For the text-containing cell, return its midpoint in [X, Y] coordinate format. 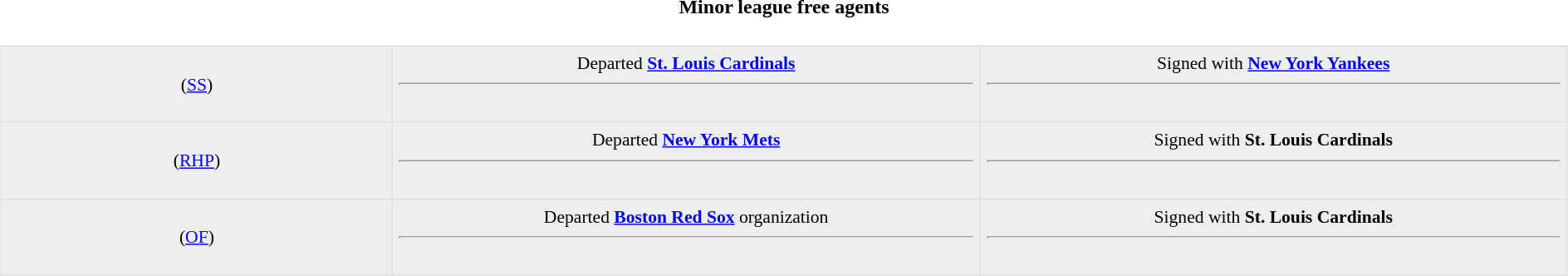
(RHP) [196, 160]
Departed Boston Red Sox organization [686, 237]
(SS) [196, 84]
Departed New York Mets [686, 160]
Departed St. Louis Cardinals [686, 84]
Signed with New York Yankees [1274, 84]
(OF) [196, 237]
